Locate the cell with the specified text and output its (X, Y) center coordinate. 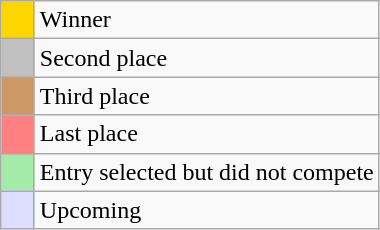
Third place (206, 96)
Winner (206, 20)
Last place (206, 134)
Entry selected but did not compete (206, 172)
Second place (206, 58)
Upcoming (206, 210)
